Search for the cell housing the specified text and yield its (X, Y) center coordinate. 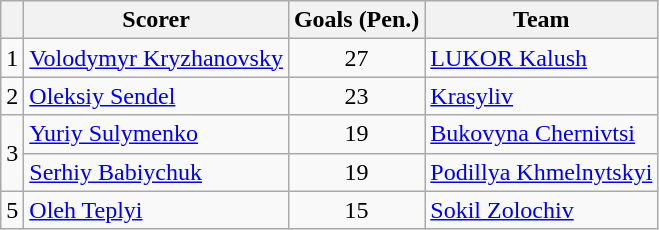
Goals (Pen.) (356, 20)
15 (356, 210)
Serhiy Babiychuk (156, 172)
1 (12, 58)
27 (356, 58)
Krasyliv (542, 96)
3 (12, 153)
Scorer (156, 20)
23 (356, 96)
5 (12, 210)
Oleksiy Sendel (156, 96)
2 (12, 96)
Bukovyna Chernivtsi (542, 134)
Oleh Teplyi (156, 210)
LUKOR Kalush (542, 58)
Podillya Khmelnytskyi (542, 172)
Team (542, 20)
Sokil Zolochiv (542, 210)
Volodymyr Kryzhanovsky (156, 58)
Yuriy Sulymenko (156, 134)
